Search for the cell housing the specified text and yield its [x, y] center coordinate. 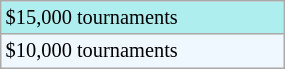
$10,000 tournaments [142, 51]
$15,000 tournaments [142, 17]
